Locate the cell with the specified text and output its (X, Y) center coordinate. 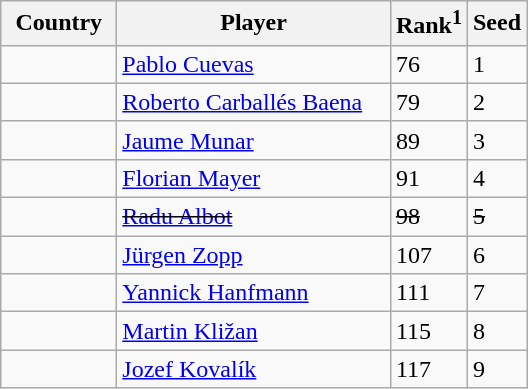
Yannick Hanfmann (254, 293)
Country (59, 24)
115 (428, 331)
2 (496, 102)
6 (496, 255)
8 (496, 331)
Martin Kližan (254, 331)
91 (428, 178)
Radu Albot (254, 217)
4 (496, 178)
Jürgen Zopp (254, 255)
Rank1 (428, 24)
5 (496, 217)
7 (496, 293)
3 (496, 140)
76 (428, 64)
Florian Mayer (254, 178)
9 (496, 369)
107 (428, 255)
89 (428, 140)
98 (428, 217)
Pablo Cuevas (254, 64)
Roberto Carballés Baena (254, 102)
Jaume Munar (254, 140)
Seed (496, 24)
111 (428, 293)
79 (428, 102)
117 (428, 369)
1 (496, 64)
Player (254, 24)
Jozef Kovalík (254, 369)
